Output the [X, Y] coordinate of the center of the cell containing the given text.  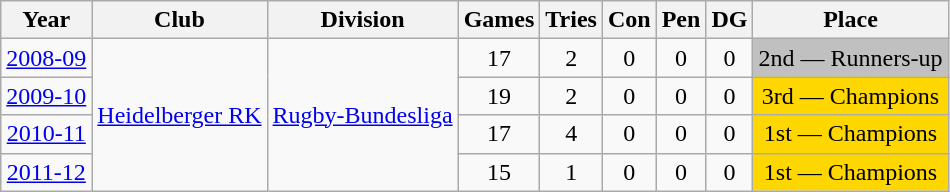
15 [499, 172]
Heidelberger RK [180, 115]
Tries [572, 20]
2010-11 [46, 134]
2011-12 [46, 172]
4 [572, 134]
Place [850, 20]
2009-10 [46, 96]
Division [362, 20]
Year [46, 20]
DG [730, 20]
Rugby-Bundesliga [362, 115]
2nd — Runners-up [850, 58]
Con [629, 20]
19 [499, 96]
1 [572, 172]
2008-09 [46, 58]
3rd — Champions [850, 96]
Pen [681, 20]
Games [499, 20]
Club [180, 20]
